Search for the cell housing the specified text and yield its [x, y] center coordinate. 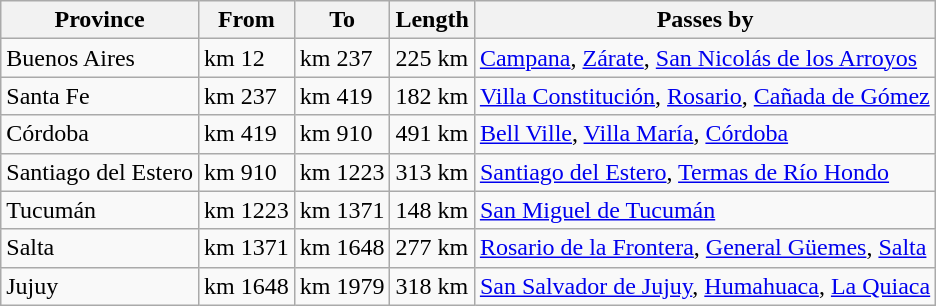
313 km [432, 172]
Buenos Aires [100, 58]
Santiago del Estero, Termas de Río Hondo [704, 172]
148 km [432, 210]
Salta [100, 248]
San Salvador de Jujuy, Humahuaca, La Quiaca [704, 286]
From [246, 20]
Length [432, 20]
Jujuy [100, 286]
Campana, Zárate, San Nicolás de los Arroyos [704, 58]
To [342, 20]
Santiago del Estero [100, 172]
Bell Ville, Villa María, Córdoba [704, 134]
318 km [432, 286]
277 km [432, 248]
182 km [432, 96]
km 12 [246, 58]
km 1979 [342, 286]
491 km [432, 134]
Córdoba [100, 134]
Villa Constitución, Rosario, Cañada de Gómez [704, 96]
225 km [432, 58]
San Miguel de Tucumán [704, 210]
Province [100, 20]
Tucumán [100, 210]
Rosario de la Frontera, General Güemes, Salta [704, 248]
Passes by [704, 20]
Santa Fe [100, 96]
